Pinpoint the cell where the given text exists, returning its [x, y] midpoint coordinate. 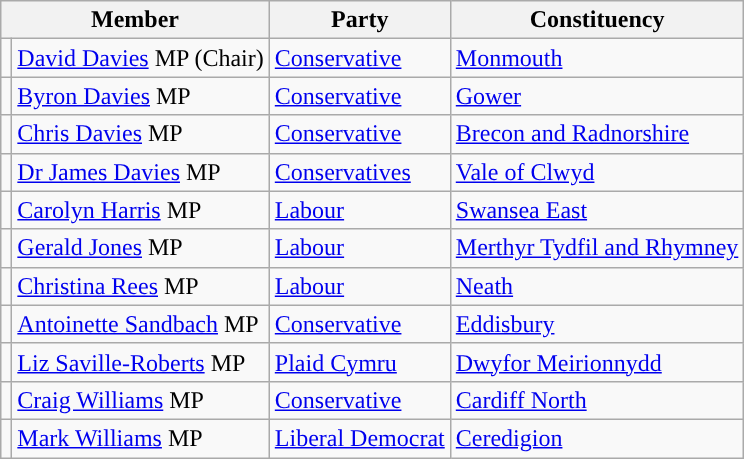
Neath [597, 286]
Cardiff North [597, 400]
Monmouth [597, 58]
Brecon and Radnorshire [597, 134]
Merthyr Tydfil and Rhymney [597, 248]
Ceredigion [597, 438]
Byron Davies MP [140, 96]
Member [136, 20]
Party [360, 20]
Liberal Democrat [360, 438]
Antoinette Sandbach MP [140, 324]
Dr James Davies MP [140, 172]
Plaid Cymru [360, 362]
Chris Davies MP [140, 134]
Vale of Clwyd [597, 172]
Conservatives [360, 172]
Dwyfor Meirionnydd [597, 362]
Eddisbury [597, 324]
Swansea East [597, 210]
Liz Saville-Roberts MP [140, 362]
David Davies MP (Chair) [140, 58]
Gower [597, 96]
Carolyn Harris MP [140, 210]
Constituency [597, 20]
Mark Williams MP [140, 438]
Gerald Jones MP [140, 248]
Christina Rees MP [140, 286]
Craig Williams MP [140, 400]
